For the text-containing cell, return its midpoint in [X, Y] coordinate format. 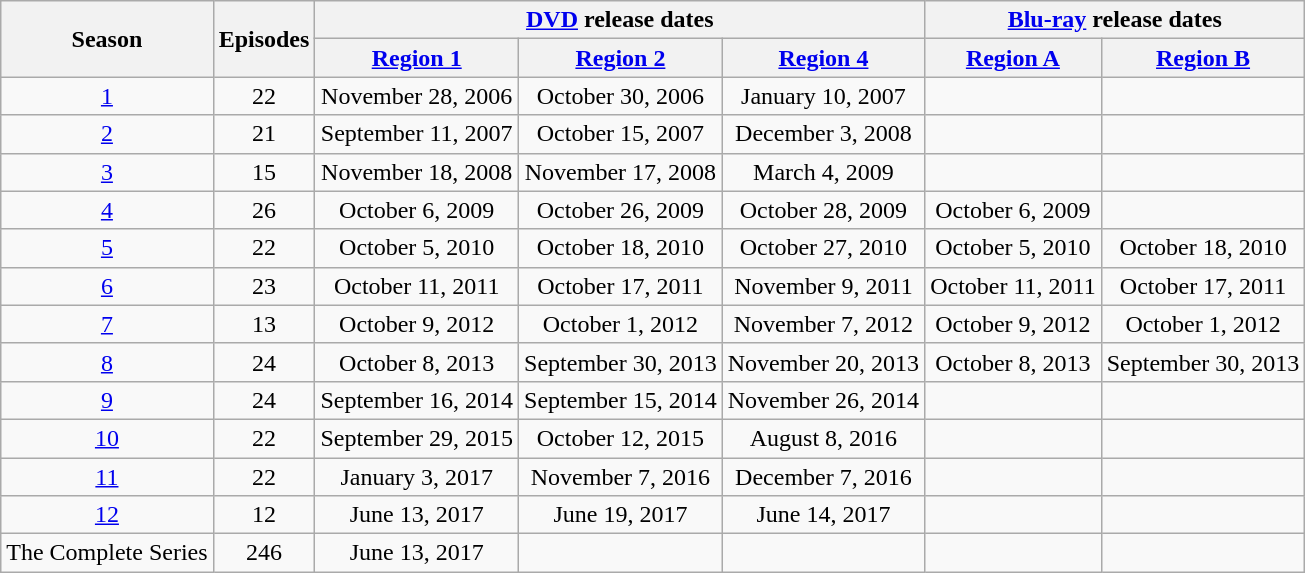
11 [107, 477]
October 26, 2009 [621, 210]
1 [107, 96]
DVD release dates [620, 20]
3 [107, 172]
September 16, 2014 [417, 400]
Region 2 [621, 58]
March 4, 2009 [823, 172]
November 17, 2008 [621, 172]
26 [264, 210]
January 10, 2007 [823, 96]
246 [264, 553]
Blu-ray release dates [1115, 20]
9 [107, 400]
October 15, 2007 [621, 134]
June 19, 2017 [621, 515]
Season [107, 39]
The Complete Series [107, 553]
13 [264, 324]
6 [107, 286]
October 12, 2015 [621, 438]
Region B [1203, 58]
23 [264, 286]
5 [107, 248]
2 [107, 134]
November 28, 2006 [417, 96]
September 29, 2015 [417, 438]
November 26, 2014 [823, 400]
8 [107, 362]
January 3, 2017 [417, 477]
7 [107, 324]
November 20, 2013 [823, 362]
Episodes [264, 39]
Region 1 [417, 58]
November 18, 2008 [417, 172]
June 14, 2017 [823, 515]
November 7, 2016 [621, 477]
Region 4 [823, 58]
September 11, 2007 [417, 134]
September 15, 2014 [621, 400]
October 28, 2009 [823, 210]
November 7, 2012 [823, 324]
4 [107, 210]
December 7, 2016 [823, 477]
October 27, 2010 [823, 248]
December 3, 2008 [823, 134]
15 [264, 172]
10 [107, 438]
21 [264, 134]
Region A [1014, 58]
August 8, 2016 [823, 438]
October 30, 2006 [621, 96]
November 9, 2011 [823, 286]
